Extract the (X, Y) coordinate from the center of the cell holding the provided text.  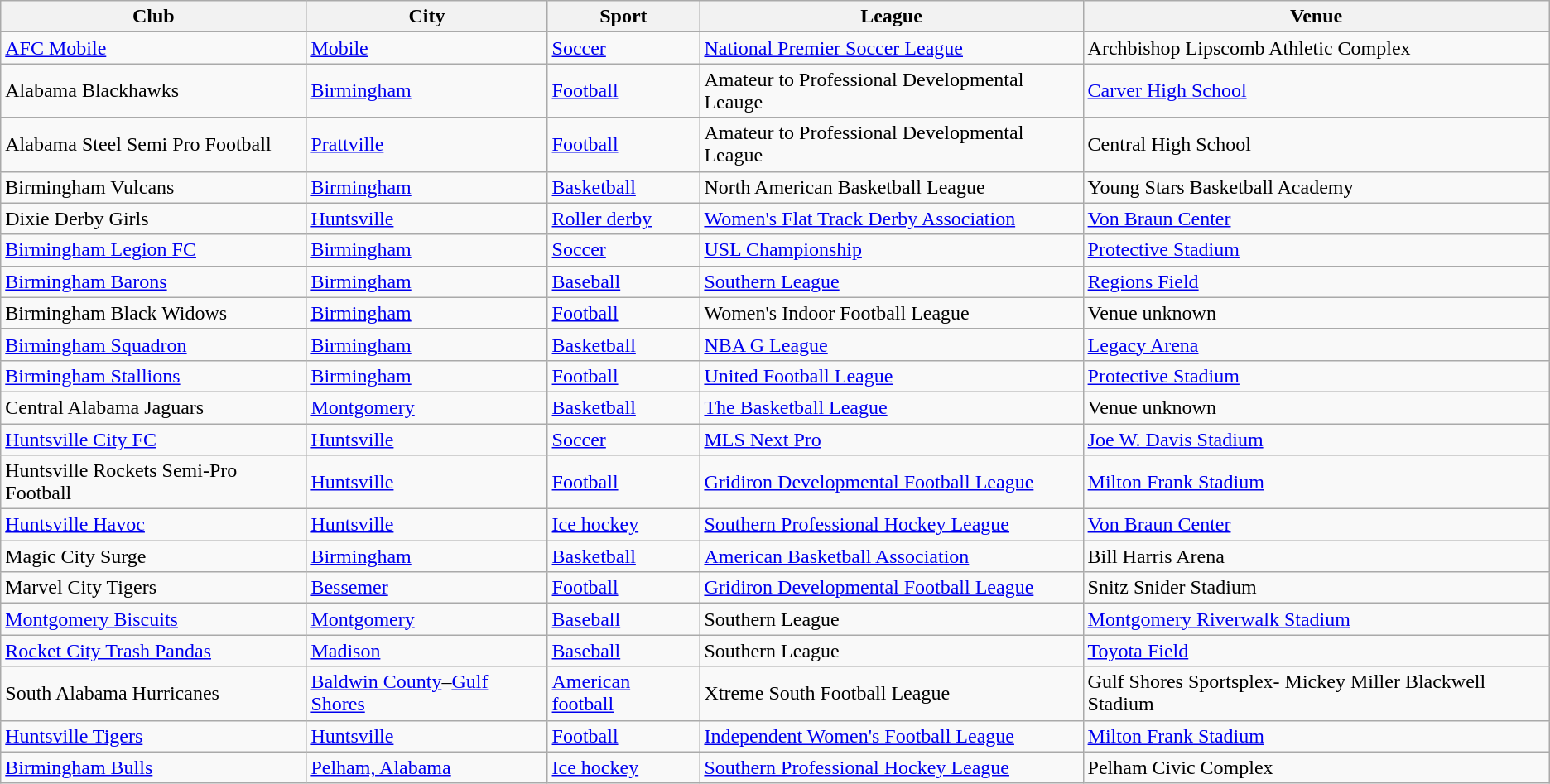
The Basketball League (891, 407)
Venue (1317, 17)
Dixie Derby Girls (154, 219)
National Premier Soccer League (891, 48)
Marvel City Tigers (154, 588)
Birmingham Vulcans (154, 187)
Huntsville Tigers (154, 736)
Roller derby (623, 219)
Birmingham Squadron (154, 344)
Madison (427, 651)
Regions Field (1317, 281)
Huntsville Havoc (154, 525)
Gulf Shores Sportsplex- Mickey Miller Blackwell Stadium (1317, 694)
Montgomery Riverwalk Stadium (1317, 619)
South Alabama Hurricanes (154, 694)
Bessemer (427, 588)
Women's Flat Track Derby Association (891, 219)
Carver High School (1317, 91)
Birmingham Black Widows (154, 313)
MLS Next Pro (891, 440)
City (427, 17)
Legacy Arena (1317, 344)
Sport (623, 17)
Pelham Civic Complex (1317, 767)
Club (154, 17)
Mobile (427, 48)
North American Basketball League (891, 187)
Rocket City Trash Pandas (154, 651)
Bill Harris Arena (1317, 556)
League (891, 17)
Birmingham Stallions (154, 376)
Birmingham Bulls (154, 767)
United Football League (891, 376)
Alabama Blackhawks (154, 91)
Women's Indoor Football League (891, 313)
Archbishop Lipscomb Athletic Complex (1317, 48)
American Basketball Association (891, 556)
Central Alabama Jaguars (154, 407)
Baldwin County–Gulf Shores (427, 694)
Snitz Snider Stadium (1317, 588)
Magic City Surge (154, 556)
Independent Women's Football League (891, 736)
Amateur to Professional Developmental League (891, 144)
Xtreme South Football League (891, 694)
Young Stars Basketball Academy (1317, 187)
Alabama Steel Semi Pro Football (154, 144)
Montgomery Biscuits (154, 619)
Joe W. Davis Stadium (1317, 440)
AFC Mobile (154, 48)
Huntsville Rockets Semi-Pro Football (154, 482)
Pelham, Alabama (427, 767)
Huntsville City FC (154, 440)
Birmingham Barons (154, 281)
Prattville (427, 144)
NBA G League (891, 344)
Central High School (1317, 144)
Birmingham Legion FC (154, 250)
USL Championship (891, 250)
American football (623, 694)
Toyota Field (1317, 651)
Amateur to Professional Developmental Leauge (891, 91)
